Provide the (X, Y) coordinate of the cell's center where the given text is located.  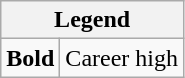
Legend (92, 20)
Bold (30, 58)
Career high (122, 58)
